Identify which cell holds the provided text, then report its [X, Y] central coordinate. 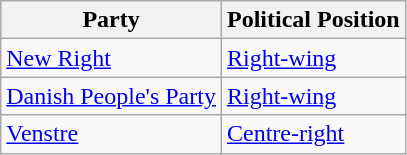
Centre-right [313, 134]
Danish People's Party [112, 96]
New Right [112, 58]
Venstre [112, 134]
Political Position [313, 20]
Party [112, 20]
